Identify which cell holds the provided text, then report its (X, Y) central coordinate. 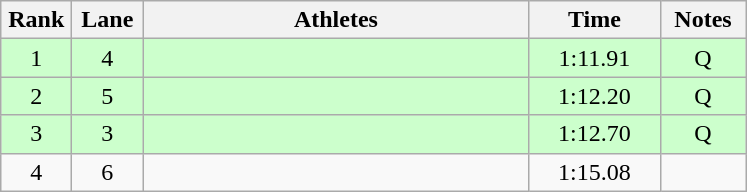
1:15.08 (594, 172)
5 (108, 96)
Time (594, 20)
1 (36, 58)
1:12.20 (594, 96)
Lane (108, 20)
Notes (703, 20)
1:11.91 (594, 58)
Rank (36, 20)
6 (108, 172)
Athletes (336, 20)
1:12.70 (594, 134)
2 (36, 96)
